Detect which cell encompasses the target text, then output its (X, Y) center coordinate. 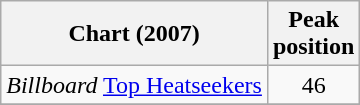
Billboard Top Heatseekers (134, 85)
Peakposition (313, 34)
46 (313, 85)
Chart (2007) (134, 34)
